Find where the given text appears and provide that cell's center as (X, Y) coordinate. 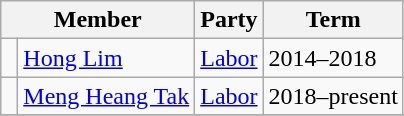
2018–present (333, 96)
Meng Heang Tak (106, 96)
Member (98, 20)
Party (229, 20)
Term (333, 20)
2014–2018 (333, 58)
Hong Lim (106, 58)
